Scan for the cell matching the given text and deliver its [x, y] coordinate at center. 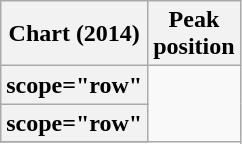
Chart (2014) [74, 34]
Peakposition [194, 34]
